Detect which cell encompasses the target text, then output its [X, Y] center coordinate. 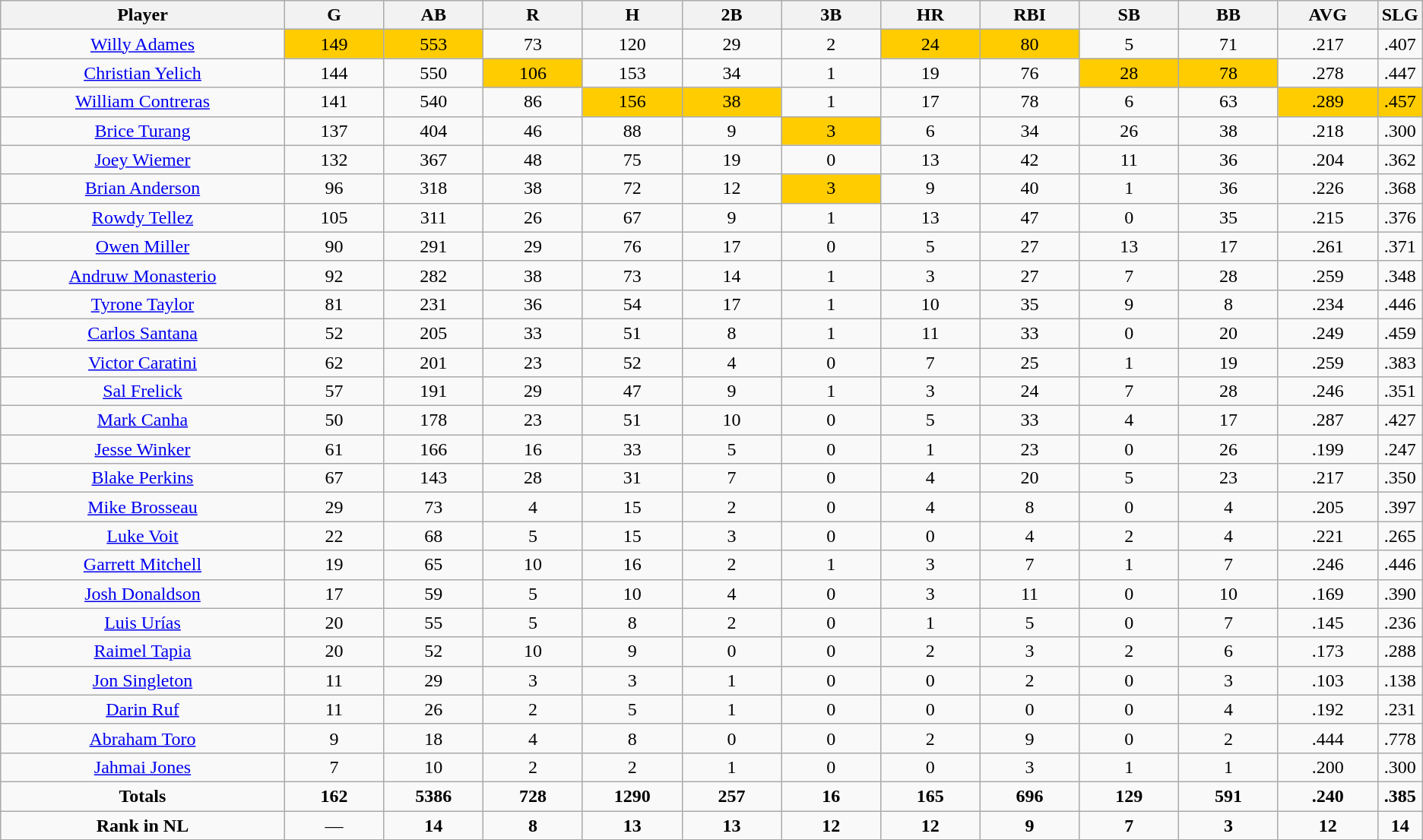
Jesse Winker [143, 449]
Totals [143, 796]
Darin Ruf [143, 709]
92 [334, 275]
1290 [632, 796]
Joey Wiemer [143, 160]
143 [433, 478]
25 [1029, 363]
SB [1130, 15]
.350 [1400, 478]
5386 [433, 796]
.103 [1327, 680]
54 [632, 304]
Jahmai Jones [143, 767]
.169 [1327, 594]
.249 [1327, 333]
H [632, 15]
.288 [1400, 651]
Mike Brosseau [143, 507]
Carlos Santana [143, 333]
165 [930, 796]
96 [334, 189]
.287 [1327, 420]
Josh Donaldson [143, 594]
191 [433, 391]
591 [1228, 796]
Christian Yelich [143, 73]
R [534, 15]
.261 [1327, 246]
.397 [1400, 507]
.236 [1400, 623]
153 [632, 73]
G [334, 15]
318 [433, 189]
120 [632, 44]
48 [534, 160]
Raimel Tapia [143, 651]
.457 [1400, 102]
.218 [1327, 131]
Andruw Monasterio [143, 275]
105 [334, 217]
.427 [1400, 420]
.173 [1327, 651]
2B [731, 15]
.362 [1400, 160]
404 [433, 131]
.138 [1400, 680]
.234 [1327, 304]
137 [334, 131]
AB [433, 15]
Willy Adames [143, 44]
.199 [1327, 449]
Owen Miller [143, 246]
728 [534, 796]
BB [1228, 15]
.278 [1327, 73]
59 [433, 594]
129 [1130, 796]
231 [433, 304]
367 [433, 160]
.226 [1327, 189]
75 [632, 160]
HR [930, 15]
.444 [1327, 738]
Sal Frelick [143, 391]
Mark Canha [143, 420]
Tyrone Taylor [143, 304]
.447 [1400, 73]
.240 [1327, 796]
42 [1029, 160]
.200 [1327, 767]
Brice Turang [143, 131]
106 [534, 73]
.390 [1400, 594]
201 [433, 363]
46 [534, 131]
61 [334, 449]
68 [433, 536]
57 [334, 391]
Jon Singleton [143, 680]
205 [433, 333]
Blake Perkins [143, 478]
.371 [1400, 246]
Rowdy Tellez [143, 217]
291 [433, 246]
William Contreras [143, 102]
141 [334, 102]
.385 [1400, 796]
.221 [1327, 536]
Luis Urías [143, 623]
Player [143, 15]
55 [433, 623]
.289 [1327, 102]
.383 [1400, 363]
144 [334, 73]
Garrett Mitchell [143, 565]
257 [731, 796]
Abraham Toro [143, 738]
80 [1029, 44]
40 [1029, 189]
.348 [1400, 275]
— [334, 825]
81 [334, 304]
SLG [1400, 15]
132 [334, 160]
.351 [1400, 391]
90 [334, 246]
553 [433, 44]
.778 [1400, 738]
.368 [1400, 189]
RBI [1029, 15]
540 [433, 102]
.145 [1327, 623]
Victor Caratini [143, 363]
18 [433, 738]
88 [632, 131]
.407 [1400, 44]
.215 [1327, 217]
.459 [1400, 333]
.205 [1327, 507]
Rank in NL [143, 825]
162 [334, 796]
178 [433, 420]
156 [632, 102]
63 [1228, 102]
696 [1029, 796]
.376 [1400, 217]
22 [334, 536]
.204 [1327, 160]
311 [433, 217]
62 [334, 363]
71 [1228, 44]
166 [433, 449]
550 [433, 73]
86 [534, 102]
.265 [1400, 536]
3B [832, 15]
149 [334, 44]
50 [334, 420]
65 [433, 565]
AVG [1327, 15]
.192 [1327, 709]
31 [632, 478]
72 [632, 189]
Luke Voit [143, 536]
Brian Anderson [143, 189]
282 [433, 275]
.231 [1400, 709]
.247 [1400, 449]
